Output the (X, Y) coordinate of the center of the cell containing the given text.  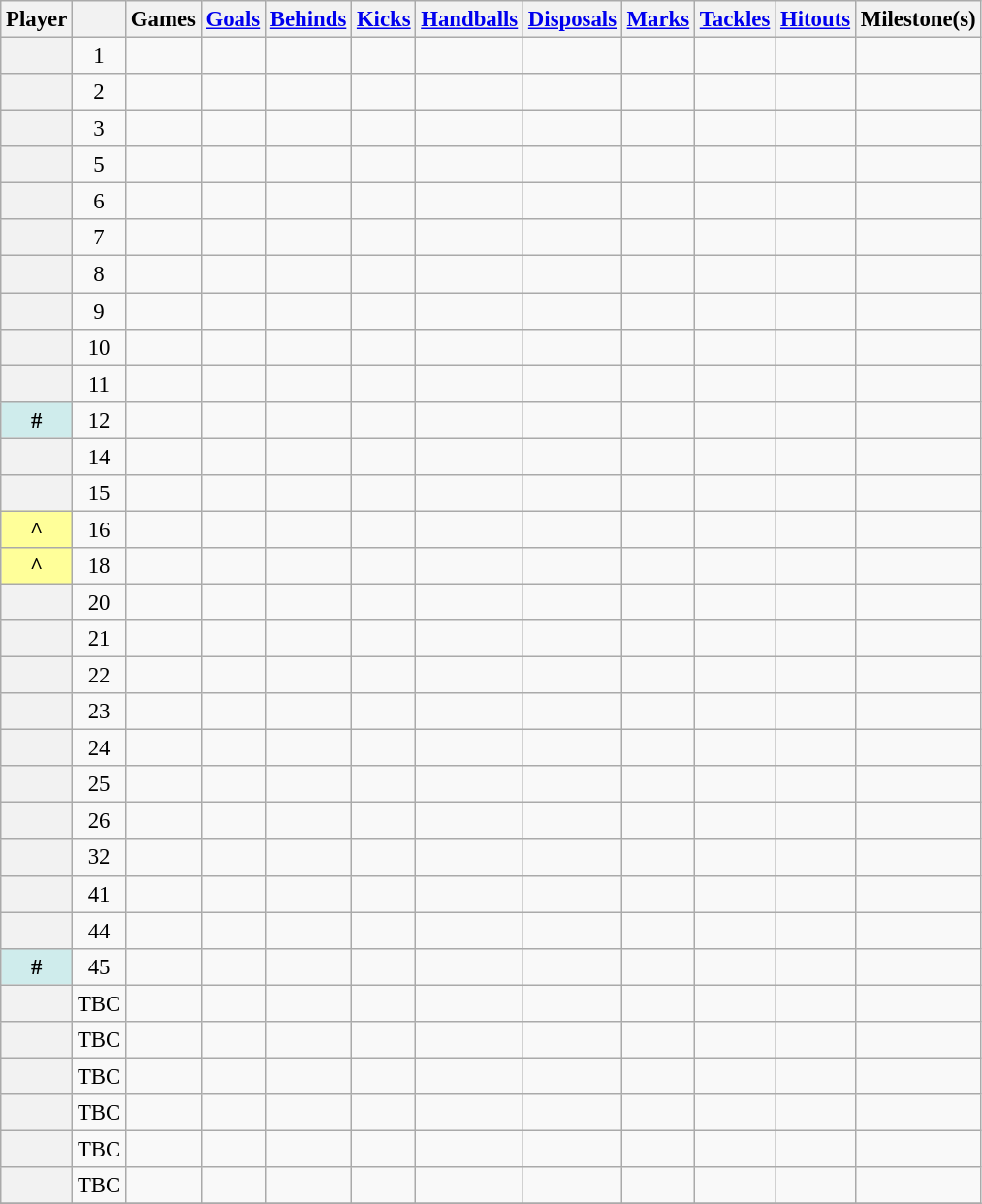
Hitouts (816, 19)
Behinds (308, 19)
22 (99, 676)
21 (99, 639)
16 (99, 529)
Games (164, 19)
25 (99, 784)
32 (99, 858)
10 (99, 347)
5 (99, 165)
26 (99, 821)
9 (99, 311)
3 (99, 129)
8 (99, 274)
41 (99, 894)
11 (99, 384)
24 (99, 748)
44 (99, 931)
Disposals (573, 19)
Kicks (384, 19)
Goals (233, 19)
2 (99, 92)
12 (99, 420)
23 (99, 712)
14 (99, 457)
1 (99, 56)
Milestone(s) (918, 19)
6 (99, 202)
Handballs (469, 19)
15 (99, 493)
18 (99, 566)
7 (99, 238)
20 (99, 602)
Tackles (735, 19)
Marks (657, 19)
Player (37, 19)
45 (99, 966)
